Identify which cell holds the provided text, then report its (X, Y) central coordinate. 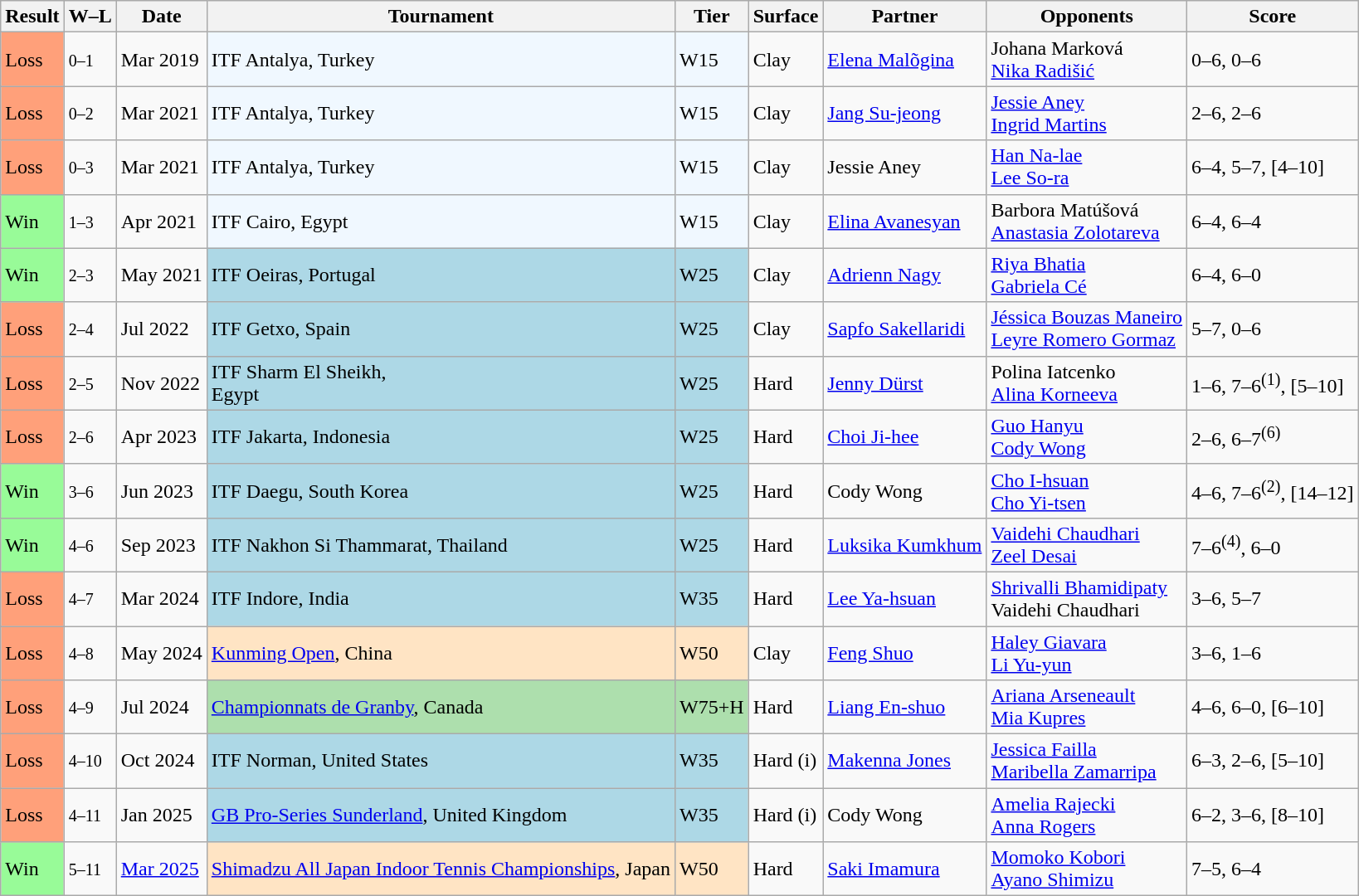
Saki Imamura (904, 869)
Vaidehi Chaudhari Zeel Desai (1087, 544)
Ariana Arseneault Mia Kupres (1087, 707)
Momoko Kobori Ayano Shimizu (1087, 869)
4–6, 7–6(2), [14–12] (1273, 491)
W75+H (712, 707)
3–6, 1–6 (1273, 652)
6–2, 3–6, [8–10] (1273, 815)
2–6, 6–7(6) (1273, 436)
ITF Nakhon Si Thammarat, Thailand (441, 544)
6–4, 5–7, [4–10] (1273, 168)
Jul 2022 (161, 329)
Guo Hanyu Cody Wong (1087, 436)
Oct 2024 (161, 762)
Partner (904, 17)
ITF Oeiras, Portugal (441, 275)
Tournament (441, 17)
Date (161, 17)
ITF Getxo, Spain (441, 329)
Luksika Kumkhum (904, 544)
Jan 2025 (161, 815)
Elena Malõgina (904, 60)
Sapfo Sakellaridi (904, 329)
4–7 (90, 599)
Shimadzu All Japan Indoor Tennis Championships, Japan (441, 869)
Apr 2023 (161, 436)
Amelia Rajecki Anna Rogers (1087, 815)
5–11 (90, 869)
6–4, 6–4 (1273, 221)
4–9 (90, 707)
ITF Norman, United States (441, 762)
4–6 (90, 544)
Result (32, 17)
6–3, 2–6, [5–10] (1273, 762)
Mar 2019 (161, 60)
Polina Iatcenko Alina Korneeva (1087, 383)
W–L (90, 17)
Makenna Jones (904, 762)
Jessica Failla Maribella Zamarripa (1087, 762)
GB Pro-Series Sunderland, United Kingdom (441, 815)
1–6, 7–6(1), [5–10] (1273, 383)
Jul 2024 (161, 707)
2–5 (90, 383)
Championnats de Granby, Canada (441, 707)
Sep 2023 (161, 544)
Barbora Matúšová Anastasia Zolotareva (1087, 221)
May 2021 (161, 275)
0–6, 0–6 (1273, 60)
Mar 2025 (161, 869)
ITF Cairo, Egypt (441, 221)
Adrienn Nagy (904, 275)
Jun 2023 (161, 491)
5–7, 0–6 (1273, 329)
Jéssica Bouzas Maneiro Leyre Romero Gormaz (1087, 329)
2–3 (90, 275)
2–6 (90, 436)
ITF Jakarta, Indonesia (441, 436)
Opponents (1087, 17)
Jenny Dürst (904, 383)
7–6(4), 6–0 (1273, 544)
1–3 (90, 221)
Jang Su-jeong (904, 113)
2–6, 2–6 (1273, 113)
Surface (786, 17)
ITF Daegu, South Korea (441, 491)
Lee Ya-hsuan (904, 599)
Jessie Aney (904, 168)
Liang En-shuo (904, 707)
Elina Avanesyan (904, 221)
2–4 (90, 329)
3–6, 5–7 (1273, 599)
Cho I-hsuan Cho Yi-tsen (1087, 491)
4–11 (90, 815)
ITF Sharm El Sheikh, Egypt (441, 383)
Kunming Open, China (441, 652)
Riya Bhatia Gabriela Cé (1087, 275)
Feng Shuo (904, 652)
Shrivalli Bhamidipaty Vaidehi Chaudhari (1087, 599)
7–5, 6–4 (1273, 869)
Johana Marková Nika Radišić (1087, 60)
Score (1273, 17)
Nov 2022 (161, 383)
0–1 (90, 60)
0–3 (90, 168)
ITF Indore, India (441, 599)
Mar 2024 (161, 599)
Han Na-lae Lee So-ra (1087, 168)
May 2024 (161, 652)
4–8 (90, 652)
Jessie Aney Ingrid Martins (1087, 113)
4–10 (90, 762)
Apr 2021 (161, 221)
4–6, 6–0, [6–10] (1273, 707)
Choi Ji-hee (904, 436)
0–2 (90, 113)
Tier (712, 17)
3–6 (90, 491)
Haley Giavara Li Yu-yun (1087, 652)
6–4, 6–0 (1273, 275)
